Pinpoint the cell where the given text exists, returning its [x, y] midpoint coordinate. 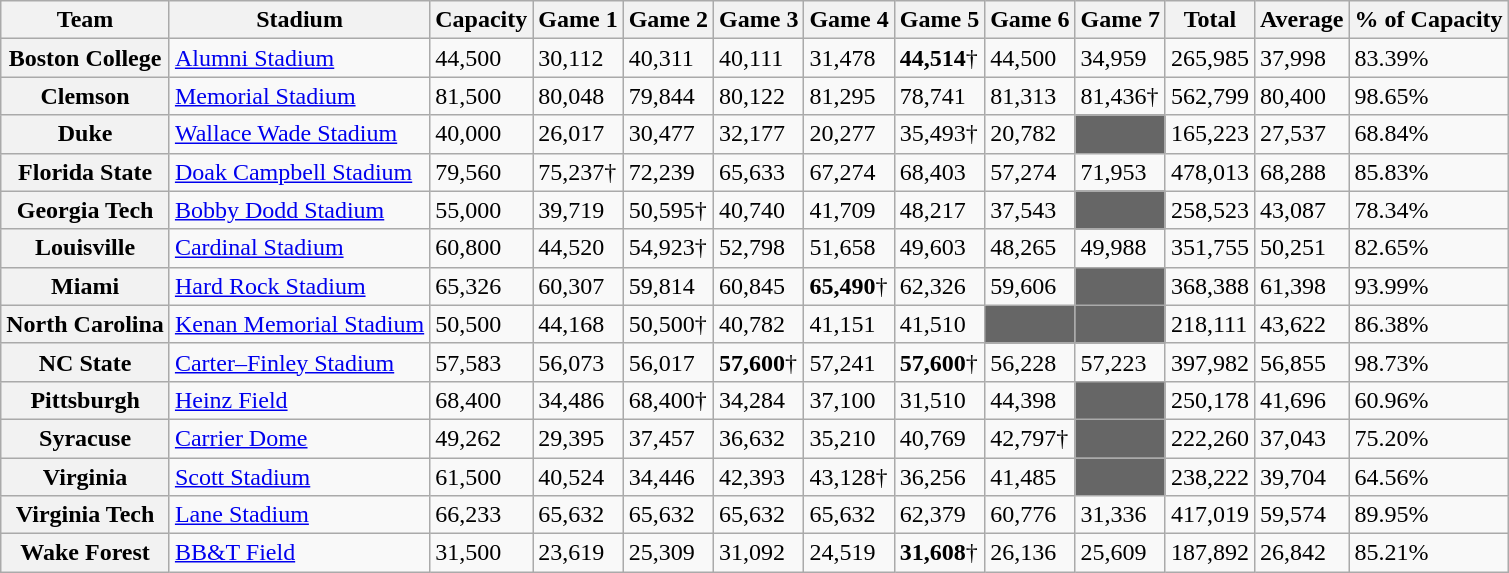
Lane Stadium [299, 515]
62,379 [939, 515]
49,262 [482, 438]
Wake Forest [86, 553]
Cardinal Stadium [299, 248]
25,309 [668, 553]
81,313 [1030, 96]
43,087 [1302, 210]
80,048 [578, 96]
Carrier Dome [299, 438]
68,288 [1302, 172]
60.96% [1428, 400]
Doak Campbell Stadium [299, 172]
Game 2 [668, 20]
Game 3 [759, 20]
26,842 [1302, 553]
31,510 [939, 400]
68,400† [668, 400]
98.65% [1428, 96]
80,400 [1302, 96]
59,606 [1030, 286]
31,500 [482, 553]
75.20% [1428, 438]
56,228 [1030, 362]
35,210 [849, 438]
37,043 [1302, 438]
50,500† [668, 324]
20,782 [1030, 134]
31,478 [849, 58]
26,017 [578, 134]
57,223 [1120, 362]
Heinz Field [299, 400]
36,256 [939, 477]
65,490† [849, 286]
351,755 [1210, 248]
57,583 [482, 362]
34,486 [578, 400]
37,457 [668, 438]
81,500 [482, 96]
50,500 [482, 324]
86.38% [1428, 324]
Total [1210, 20]
34,959 [1120, 58]
43,622 [1302, 324]
64.56% [1428, 477]
59,574 [1302, 515]
54,923† [668, 248]
49,603 [939, 248]
Duke [86, 134]
Carter–Finley Stadium [299, 362]
187,892 [1210, 553]
Average [1302, 20]
27,537 [1302, 134]
85.83% [1428, 172]
44,168 [578, 324]
93.99% [1428, 286]
65,326 [482, 286]
40,524 [578, 477]
71,953 [1120, 172]
37,543 [1030, 210]
Game 4 [849, 20]
25,609 [1120, 553]
265,985 [1210, 58]
98.73% [1428, 362]
78,741 [939, 96]
Game 7 [1120, 20]
Miami [86, 286]
40,111 [759, 58]
72,239 [668, 172]
36,632 [759, 438]
41,485 [1030, 477]
39,719 [578, 210]
BB&T Field [299, 553]
417,019 [1210, 515]
Boston College [86, 58]
61,398 [1302, 286]
60,800 [482, 248]
41,709 [849, 210]
35,493† [939, 134]
37,998 [1302, 58]
85.21% [1428, 553]
61,500 [482, 477]
40,740 [759, 210]
Alumni Stadium [299, 58]
Syracuse [86, 438]
Wallace Wade Stadium [299, 134]
79,560 [482, 172]
34,446 [668, 477]
81,436† [1120, 96]
59,814 [668, 286]
Team [86, 20]
368,388 [1210, 286]
83.39% [1428, 58]
30,112 [578, 58]
Georgia Tech [86, 210]
250,178 [1210, 400]
Hard Rock Stadium [299, 286]
68,400 [482, 400]
42,393 [759, 477]
81,295 [849, 96]
60,845 [759, 286]
Bobby Dodd Stadium [299, 210]
Capacity [482, 20]
562,799 [1210, 96]
52,798 [759, 248]
397,982 [1210, 362]
Louisville [86, 248]
50,251 [1302, 248]
41,510 [939, 324]
40,000 [482, 134]
48,265 [1030, 248]
56,855 [1302, 362]
34,284 [759, 400]
60,776 [1030, 515]
40,311 [668, 58]
37,100 [849, 400]
Pittsburgh [86, 400]
Scott Stadium [299, 477]
42,797† [1030, 438]
75,237† [578, 172]
Stadium [299, 20]
Game 5 [939, 20]
44,398 [1030, 400]
44,514† [939, 58]
31,608† [939, 553]
41,151 [849, 324]
49,988 [1120, 248]
67,274 [849, 172]
68.84% [1428, 134]
56,017 [668, 362]
Game 6 [1030, 20]
50,595† [668, 210]
89.95% [1428, 515]
43,128† [849, 477]
44,520 [578, 248]
% of Capacity [1428, 20]
Florida State [86, 172]
Kenan Memorial Stadium [299, 324]
30,477 [668, 134]
39,704 [1302, 477]
57,241 [849, 362]
82.65% [1428, 248]
NC State [86, 362]
80,122 [759, 96]
31,092 [759, 553]
55,000 [482, 210]
51,658 [849, 248]
60,307 [578, 286]
48,217 [939, 210]
Game 1 [578, 20]
165,223 [1210, 134]
57,274 [1030, 172]
40,782 [759, 324]
79,844 [668, 96]
Virginia Tech [86, 515]
258,523 [1210, 210]
31,336 [1120, 515]
65,633 [759, 172]
20,277 [849, 134]
62,326 [939, 286]
56,073 [578, 362]
78.34% [1428, 210]
40,769 [939, 438]
222,260 [1210, 438]
23,619 [578, 553]
238,222 [1210, 477]
Memorial Stadium [299, 96]
218,111 [1210, 324]
26,136 [1030, 553]
478,013 [1210, 172]
66,233 [482, 515]
29,395 [578, 438]
Clemson [86, 96]
41,696 [1302, 400]
32,177 [759, 134]
68,403 [939, 172]
24,519 [849, 553]
North Carolina [86, 324]
Virginia [86, 477]
